Determine the [x, y] coordinate at the center of the cell enclosing the given text.  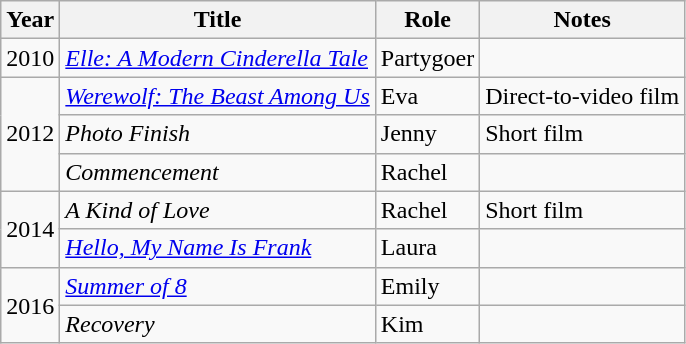
Jenny [427, 134]
Recovery [218, 324]
A Kind of Love [218, 210]
Eva [427, 96]
2012 [30, 134]
Notes [582, 20]
Role [427, 20]
Photo Finish [218, 134]
Elle: A Modern Cinderella Tale [218, 58]
Year [30, 20]
Summer of 8 [218, 286]
Title [218, 20]
Kim [427, 324]
2016 [30, 305]
Werewolf: The Beast Among Us [218, 96]
Direct-to-video film [582, 96]
Partygoer [427, 58]
2010 [30, 58]
Emily [427, 286]
Laura [427, 248]
2014 [30, 229]
Commencement [218, 172]
Hello, My Name Is Frank [218, 248]
